Determine the (X, Y) coordinate at the center of the cell enclosing the given text.  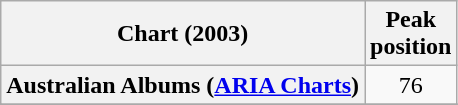
Chart (2003) (183, 34)
Peak position (411, 34)
Australian Albums (ARIA Charts) (183, 85)
76 (411, 85)
